Find where the given text appears and provide that cell's center as (X, Y) coordinate. 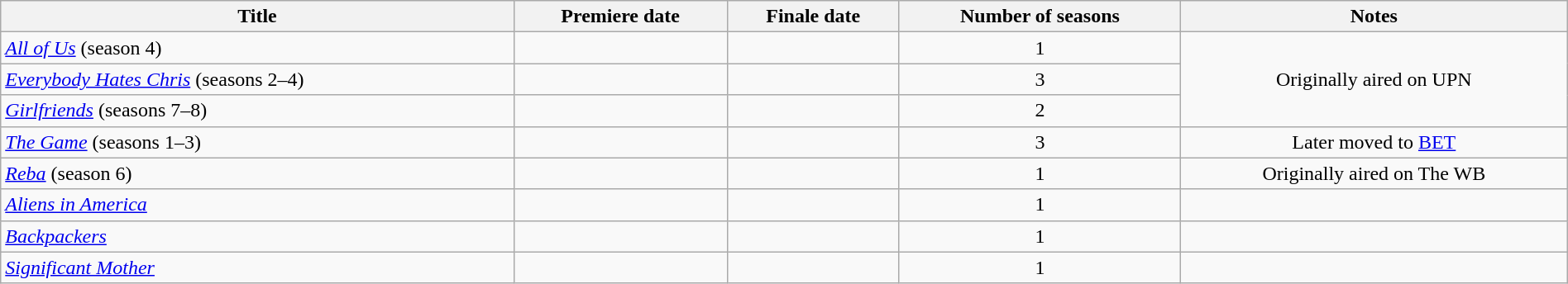
Originally aired on UPN (1374, 79)
Number of seasons (1040, 17)
Backpackers (257, 236)
Premiere date (620, 17)
All of Us (season 4) (257, 48)
Later moved to BET (1374, 142)
Title (257, 17)
Notes (1374, 17)
Aliens in America (257, 205)
Finale date (813, 17)
Significant Mother (257, 267)
The Game (seasons 1–3) (257, 142)
Reba (season 6) (257, 173)
Girlfriends (seasons 7–8) (257, 111)
Everybody Hates Chris (seasons 2–4) (257, 79)
2 (1040, 111)
Originally aired on The WB (1374, 173)
